Locate the cell with the specified text and output its [X, Y] center coordinate. 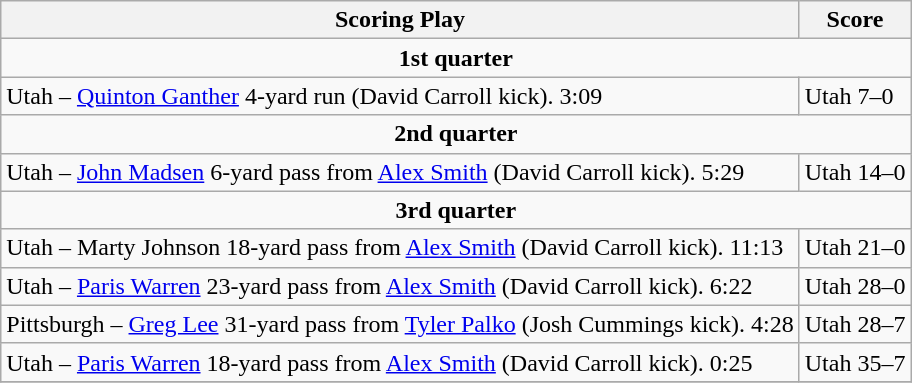
1st quarter [456, 58]
Utah – John Madsen 6-yard pass from Alex Smith (David Carroll kick). 5:29 [400, 172]
Utah – Paris Warren 18-yard pass from Alex Smith (David Carroll kick). 0:25 [400, 362]
Utah 21–0 [855, 248]
Utah 14–0 [855, 172]
Score [855, 20]
Utah 28–7 [855, 324]
3rd quarter [456, 210]
Utah – Quinton Ganther 4-yard run (David Carroll kick). 3:09 [400, 96]
Utah – Paris Warren 23-yard pass from Alex Smith (David Carroll kick). 6:22 [400, 286]
2nd quarter [456, 134]
Pittsburgh – Greg Lee 31-yard pass from Tyler Palko (Josh Cummings kick). 4:28 [400, 324]
Utah – Marty Johnson 18-yard pass from Alex Smith (David Carroll kick). 11:13 [400, 248]
Utah 35–7 [855, 362]
Utah 28–0 [855, 286]
Utah 7–0 [855, 96]
Scoring Play [400, 20]
